Pinpoint the cell where the given text exists, returning its [x, y] midpoint coordinate. 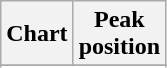
Peakposition [119, 34]
Chart [37, 34]
